Scan for the cell matching the given text and deliver its (x, y) coordinate at center. 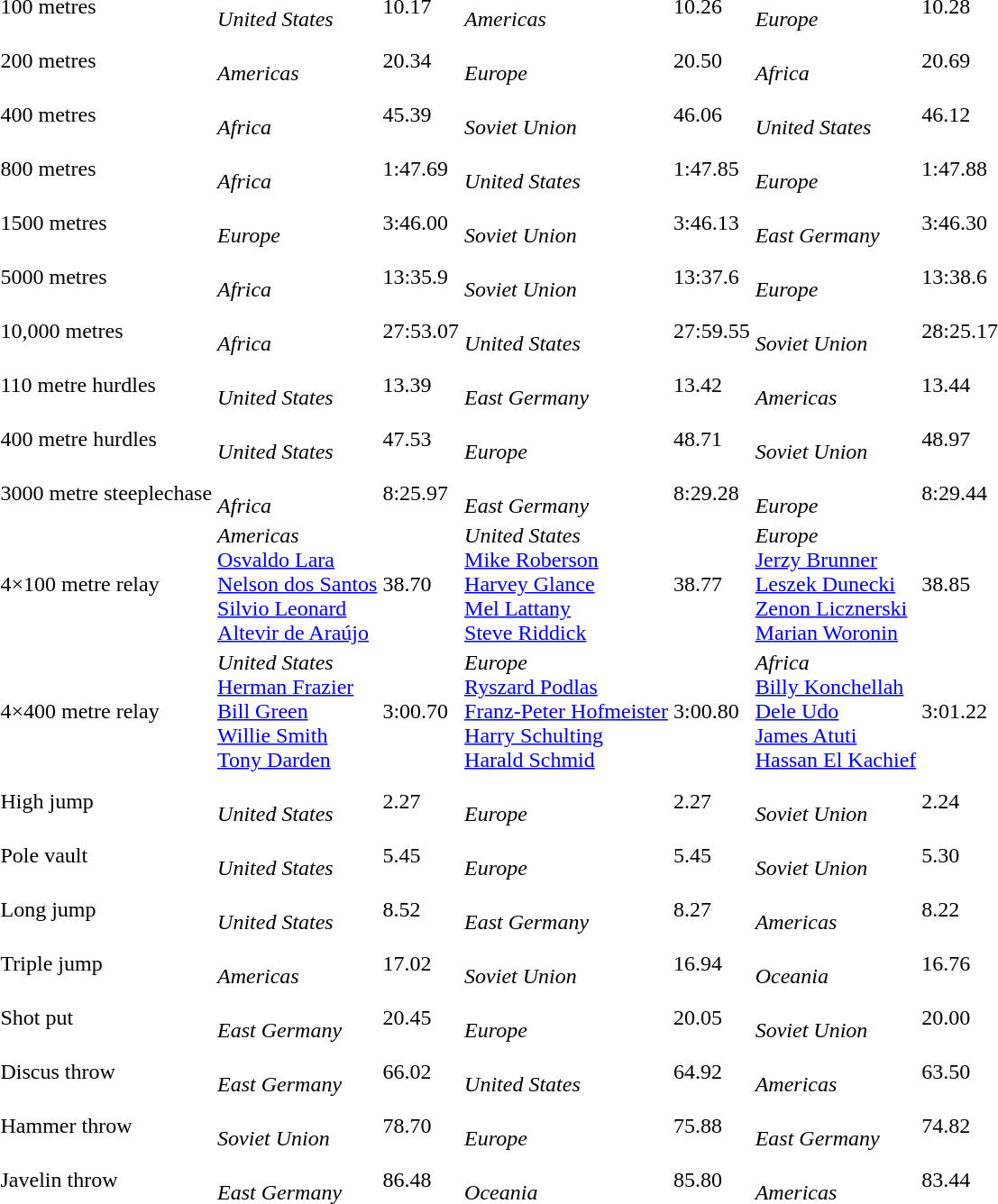
3:00.80 (712, 711)
AfricaBilly KonchellahDele UdoJames AtutiHassan El Kachief (836, 711)
78.70 (421, 1126)
3:46.13 (712, 223)
47.53 (421, 440)
17.02 (421, 964)
8.52 (421, 910)
8.27 (712, 910)
38.70 (421, 584)
46.06 (712, 115)
13.42 (712, 386)
27:53.07 (421, 332)
16.94 (712, 964)
13:37.6 (712, 278)
20.45 (421, 1018)
20.34 (421, 61)
66.02 (421, 1072)
United StatesHerman FrazierBill GreenWillie SmithTony Darden (298, 711)
AmericasOsvaldo LaraNelson dos SantosSilvio LeonardAltevir de Araújo (298, 584)
EuropeRyszard PodlasFranz-Peter HofmeisterHarry SchultingHarald Schmid (566, 711)
38.77 (712, 584)
64.92 (712, 1072)
3:00.70 (421, 711)
20.05 (712, 1018)
20.50 (712, 61)
3:46.00 (421, 223)
1:47.69 (421, 169)
48.71 (712, 440)
8:25.97 (421, 494)
27:59.55 (712, 332)
13.39 (421, 386)
45.39 (421, 115)
75.88 (712, 1126)
Oceania (836, 964)
8:29.28 (712, 494)
United StatesMike RobersonHarvey GlanceMel LattanySteve Riddick (566, 584)
1:47.85 (712, 169)
EuropeJerzy BrunnerLeszek DuneckiZenon LicznerskiMarian Woronin (836, 584)
13:35.9 (421, 278)
